Locate the cell with the specified text and output its [X, Y] center coordinate. 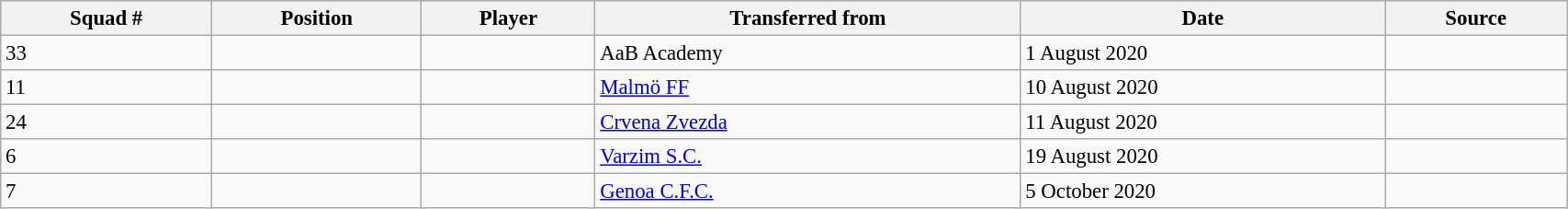
6 [107, 157]
Malmö FF [808, 87]
Squad # [107, 18]
19 August 2020 [1203, 157]
Position [317, 18]
11 August 2020 [1203, 122]
7 [107, 192]
Source [1476, 18]
Player [509, 18]
11 [107, 87]
10 August 2020 [1203, 87]
Varzim S.C. [808, 157]
1 August 2020 [1203, 53]
33 [107, 53]
Transferred from [808, 18]
Date [1203, 18]
AaB Academy [808, 53]
5 October 2020 [1203, 192]
Crvena Zvezda [808, 122]
24 [107, 122]
Genoa C.F.C. [808, 192]
